Output the (x, y) coordinate of the center of the cell containing the given text.  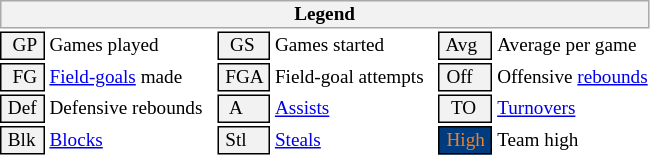
Steals (354, 140)
A (244, 108)
FGA (244, 77)
Team high (573, 140)
Games played (131, 46)
GP (22, 46)
FG (22, 77)
Turnovers (573, 108)
Defensive rebounds (131, 108)
GS (244, 46)
Legend (324, 14)
Avg (466, 46)
Games started (354, 46)
Field-goals made (131, 77)
TO (466, 108)
Assists (354, 108)
Blocks (131, 140)
Average per game (573, 46)
Offensive rebounds (573, 77)
Stl (244, 140)
Field-goal attempts (354, 77)
Def (22, 108)
High (466, 140)
Blk (22, 140)
Off (466, 77)
